Return (X, Y) of the center of cell containing provided text 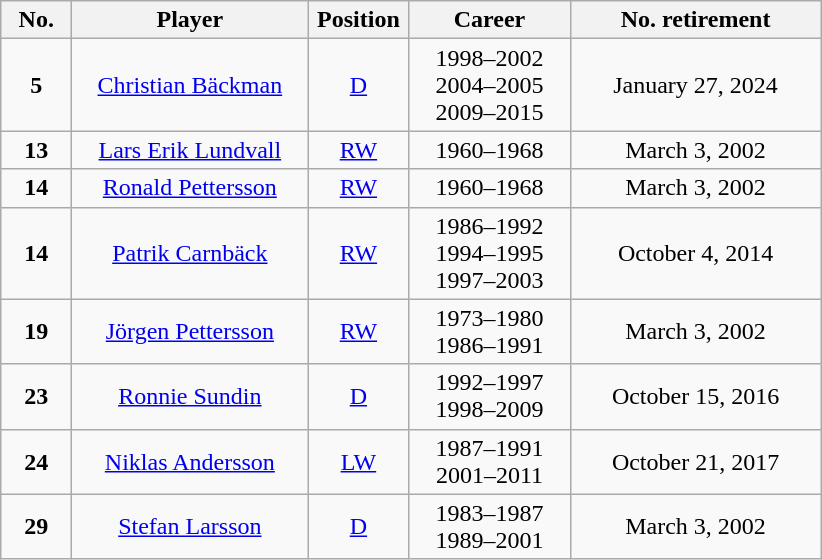
October 4, 2014 (696, 253)
Lars Erik Lundvall (190, 150)
Stefan Larsson (190, 526)
13 (36, 150)
Position (358, 20)
LW (358, 462)
Career (490, 20)
29 (36, 526)
1998–20022004–20052009–2015 (490, 85)
Ronald Pettersson (190, 188)
5 (36, 85)
No. (36, 20)
Christian Bäckman (190, 85)
23 (36, 396)
1983–19871989–2001 (490, 526)
Niklas Andersson (190, 462)
19 (36, 332)
October 15, 2016 (696, 396)
No. retirement (696, 20)
January 27, 2024 (696, 85)
1987–19912001–2011 (490, 462)
1973–19801986–1991 (490, 332)
24 (36, 462)
Jörgen Pettersson (190, 332)
Player (190, 20)
1992–19971998–2009 (490, 396)
October 21, 2017 (696, 462)
Ronnie Sundin (190, 396)
Patrik Carnbäck (190, 253)
1986–19921994–19951997–2003 (490, 253)
